From the cell containing the given text, extract its center point as (x, y) coordinate. 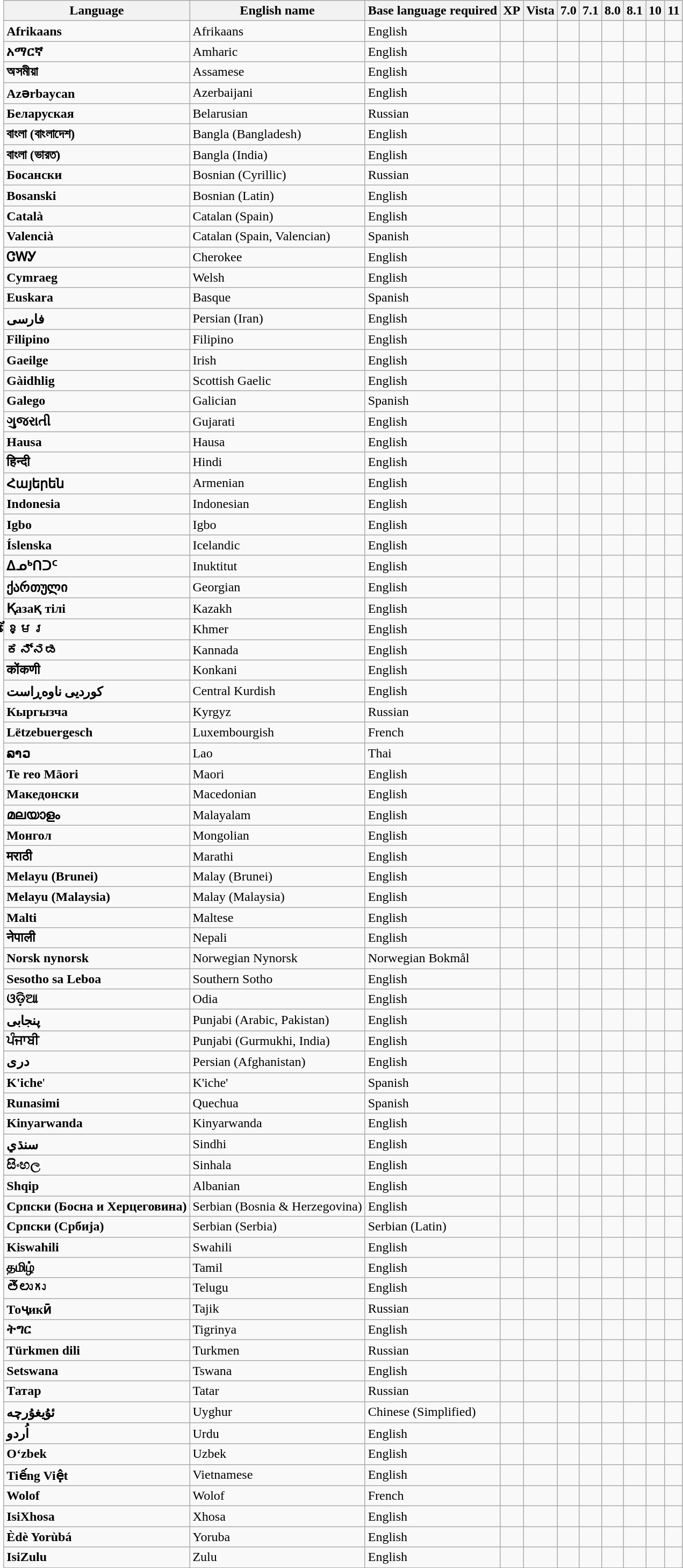
Punjabi (Gurmukhi, India) (277, 1041)
Norsk nynorsk (97, 958)
Te reo Māori (97, 774)
Cherokee (277, 257)
हिन्दी (97, 462)
Serbian (Latin) (433, 1227)
Norwegian Bokmål (433, 958)
Cymraeg (97, 277)
8.0 (613, 11)
Türkmen dili (97, 1350)
Galician (277, 401)
درى (97, 1062)
پنجابی (97, 1020)
Serbian (Bosnia & Herzegovina) (277, 1206)
O‘zbek (97, 1454)
Yoruba (277, 1537)
Shqip (97, 1186)
Қазақ тілі (97, 608)
Tamil (277, 1268)
Basque (277, 298)
Tigrinya (277, 1330)
Uzbek (277, 1454)
کوردیی ناوەڕاست (97, 691)
मराठी (97, 856)
Inuktitut (277, 566)
Amharic (277, 52)
Vista (541, 11)
Punjabi (Arabic, Pakistan) (277, 1020)
Azərbaycan (97, 93)
Bosanski (97, 196)
कोंकणी (97, 670)
Odia (277, 999)
Albanian (277, 1186)
Vietnamese (277, 1475)
Bangla (Bangladesh) (277, 134)
తెలుగు (97, 1288)
Malti (97, 918)
Hindi (277, 462)
Српски (Босна и Херцеговина) (97, 1206)
اُردو (97, 1434)
ខ្មែរ (97, 629)
ଓଡ଼ିଆ (97, 999)
Runasimi (97, 1103)
Catalan (Spain) (277, 216)
বাংলা (ভারত) (97, 155)
7.1 (590, 11)
11 (674, 11)
Marathi (277, 856)
Bangla (India) (277, 155)
Euskara (97, 298)
فارسى (97, 319)
Босански (97, 175)
Irish (277, 360)
Melayu (Brunei) (97, 876)
ትግር (97, 1330)
Persian (Iran) (277, 319)
ᏣᎳᎩ (97, 257)
தமிழ் (97, 1268)
Gujarati (277, 421)
Icelandic (277, 545)
ಕನ್ನಡ (97, 650)
ქართული (97, 587)
Serbian (Serbia) (277, 1227)
Íslenska (97, 545)
Kazakh (277, 608)
XP (512, 11)
Mongolian (277, 835)
Language (97, 11)
Монгол (97, 835)
Tatar (277, 1391)
Melayu (Malaysia) (97, 897)
Bosnian (Cyrillic) (277, 175)
ગુજરાતી (97, 421)
Татар (97, 1391)
Welsh (277, 277)
Chinese (Simplified) (433, 1412)
ئۇيغۇرچە (97, 1412)
বাংলা (বাংলাদেশ) (97, 134)
Македонски (97, 794)
മലയാളം (97, 815)
سنڌي (97, 1144)
IsiXhosa (97, 1516)
Tiếng Việt (97, 1475)
Nepali (277, 938)
অসমীয়া (97, 72)
Èdè Yorùbá (97, 1537)
Zulu (277, 1557)
Quechua (277, 1103)
Bosnian (Latin) (277, 196)
Indonesian (277, 504)
Turkmen (277, 1350)
Lao (277, 754)
नेपाली (97, 938)
Indonesia (97, 504)
8.1 (635, 11)
Macedonian (277, 794)
Malay (Brunei) (277, 876)
Kyrgyz (277, 712)
Konkani (277, 670)
Maltese (277, 918)
ລາວ (97, 754)
Sindhi (277, 1144)
Georgian (277, 587)
Kannada (277, 650)
Setswana (97, 1371)
Assamese (277, 72)
Malay (Malaysia) (277, 897)
Català (97, 216)
Persian (Afghanistan) (277, 1062)
ਪੰਜਾਬੀ (97, 1041)
Кыргызча (97, 712)
Catalan (Spain, Valencian) (277, 237)
සිංහල (97, 1165)
Scottish Gaelic (277, 381)
Luxembourgish (277, 732)
Tswana (277, 1371)
Xhosa (277, 1516)
Uyghur (277, 1412)
Kiswahili (97, 1247)
Gaeilge (97, 360)
Հայերեն (97, 483)
Sesotho sa Leboa (97, 979)
ᐃᓄᒃᑎᑐᑦ (97, 566)
7.0 (569, 11)
English name (277, 11)
Norwegian Nynorsk (277, 958)
Azerbaijani (277, 93)
Sinhala (277, 1165)
Gàidhlig (97, 381)
Southern Sotho (277, 979)
Thai (433, 754)
Khmer (277, 629)
Central Kurdish (277, 691)
Тоҷикӣ (97, 1309)
10 (656, 11)
Belarusian (277, 114)
Tajik (277, 1309)
Telugu (277, 1288)
Base language required (433, 11)
Српски (Србија) (97, 1227)
አማርኛ (97, 52)
Galego (97, 401)
Valencià (97, 237)
Swahili (277, 1247)
Maori (277, 774)
Lëtzebuergesch (97, 732)
IsiZulu (97, 1557)
Беларуская (97, 114)
Malayalam (277, 815)
Urdu (277, 1434)
Armenian (277, 483)
